Provide the [x, y] coordinate of the cell's center where the given text is located.  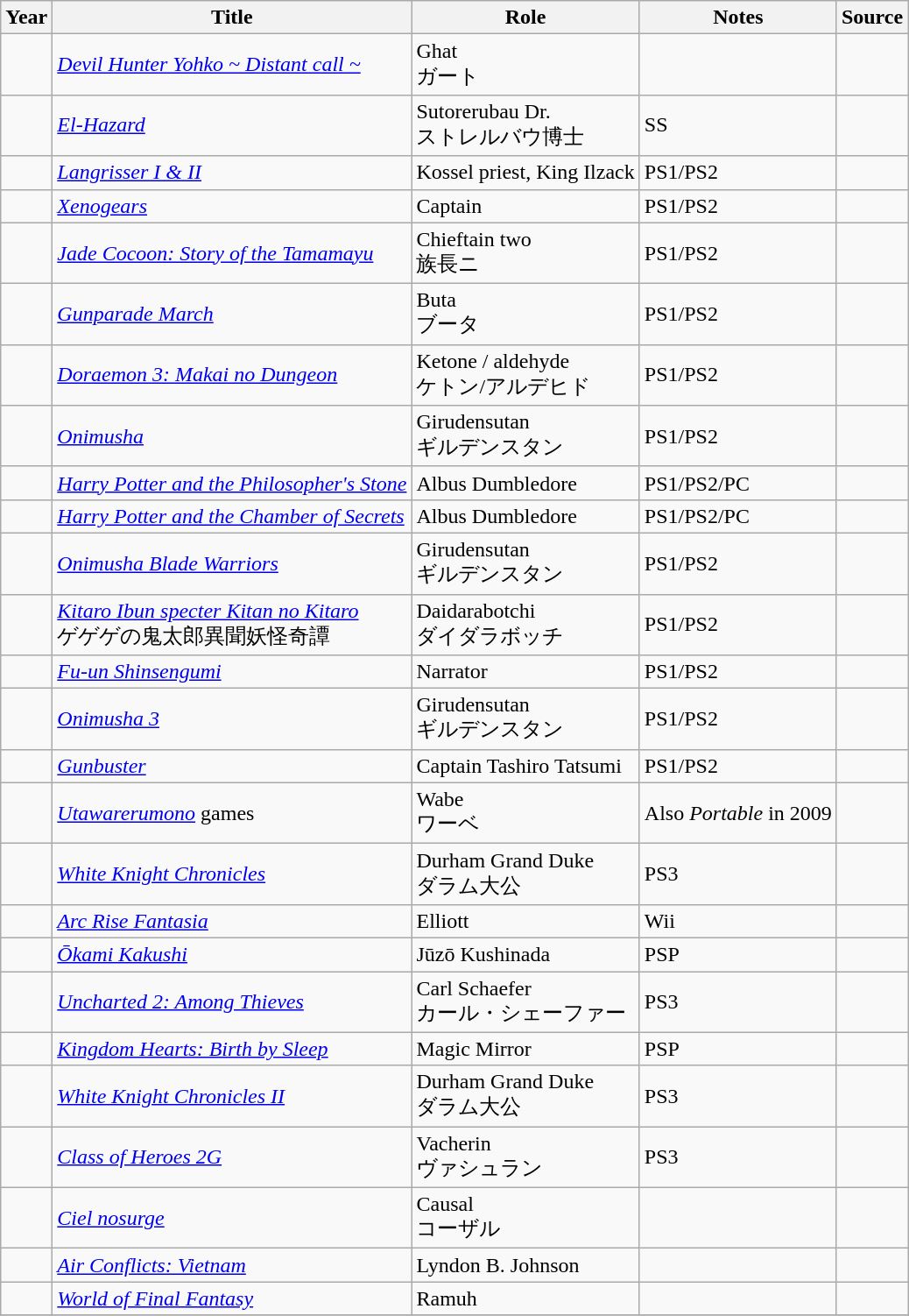
Elliott [525, 921]
Harry Potter and the Chamber of Secrets [232, 516]
Ramuh [525, 1298]
Harry Potter and the Philosopher's Stone [232, 483]
Ōkami Kakushi [232, 954]
Captain [525, 206]
Utawarerumono games [232, 813]
Langrisser I & II [232, 173]
Onimusha [232, 436]
Kitaro Ibun specter Kitan no Kitaro ゲゲゲの鬼太郎異聞妖怪奇譚 [232, 625]
Kingdom Hearts: Birth by Sleep [232, 1049]
Captain Tashiro Tatsumi [525, 766]
Carl Schaeferカール・シェーファー [525, 1001]
Jūzō Kushinada [525, 954]
Ghatガート [525, 65]
Gunbuster [232, 766]
Narrator [525, 672]
Wii [737, 921]
Sutorerubau Dr.ストレルバウ博士 [525, 125]
Ketone / aldehydeケトン/アルデヒド [525, 375]
Doraemon 3: Makai no Dungeon [232, 375]
Butaブータ [525, 315]
El-Hazard [232, 125]
Daidarabotchiダイダラボッチ [525, 625]
World of Final Fantasy [232, 1298]
Notes [737, 18]
Kossel priest, King Ilzack [525, 173]
Vacherinヴァシュラン [525, 1157]
Causalコーザル [525, 1218]
Also Portable in 2009 [737, 813]
Chieftain two族長ニ [525, 253]
Title [232, 18]
SS [737, 125]
Arc Rise Fantasia [232, 921]
Air Conflicts: Vietnam [232, 1265]
Role [525, 18]
Source [872, 18]
Ciel nosurge [232, 1218]
Onimusha Blade Warriors [232, 563]
White Knight Chronicles [232, 874]
Magic Mirror [525, 1049]
White Knight Chronicles II [232, 1096]
Devil Hunter Yohko ~ Distant call ~ [232, 65]
Jade Cocoon: Story of the Tamamayu [232, 253]
Year [26, 18]
Uncharted 2: Among Thieves [232, 1001]
Gunparade March [232, 315]
Onimusha 3 [232, 719]
Xenogears [232, 206]
Fu-un Shinsengumi [232, 672]
Wabeワーベ [525, 813]
Lyndon B. Johnson [525, 1265]
Class of Heroes 2G [232, 1157]
